Provide the [x, y] coordinate of the cell's center where the given text is located.  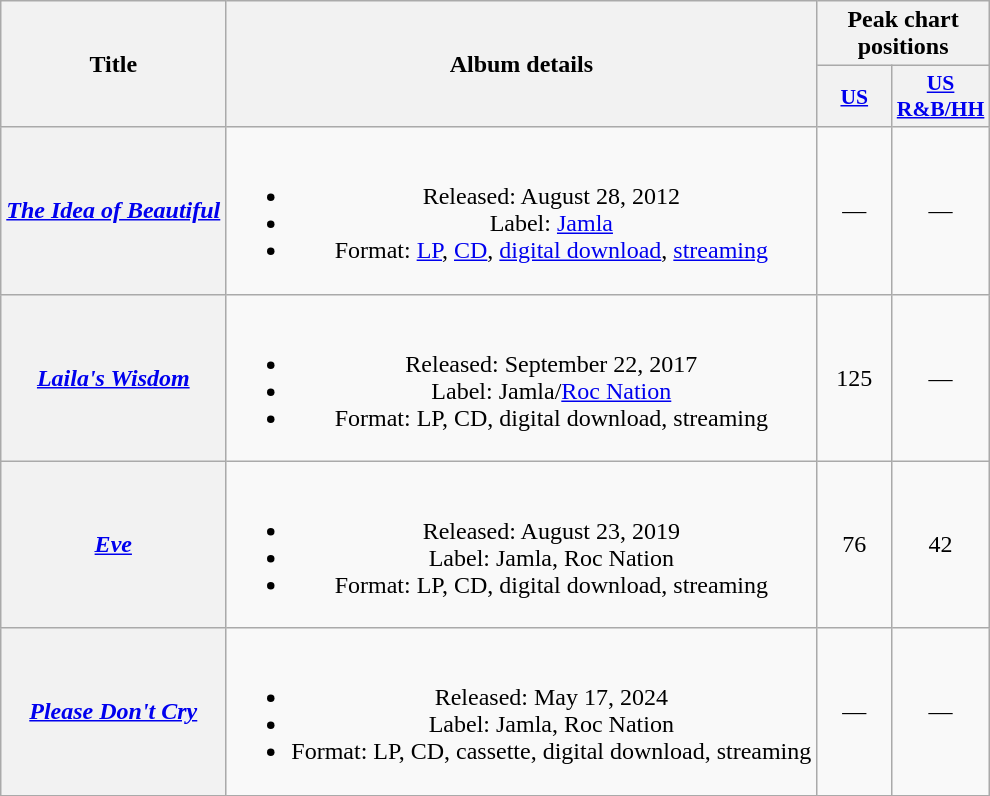
Eve [114, 544]
Please Don't Cry [114, 712]
Released: August 23, 2019Label: Jamla, Roc NationFormat: LP, CD, digital download, streaming [522, 544]
Released: September 22, 2017Label: Jamla/Roc NationFormat: LP, CD, digital download, streaming [522, 378]
The Idea of Beautiful [114, 210]
Laila's Wisdom [114, 378]
Released: May 17, 2024Label: Jamla, Roc NationFormat: LP, CD, cassette, digital download, streaming [522, 712]
Peak chart positions [904, 34]
Released: August 28, 2012Label: JamlaFormat: LP, CD, digital download, streaming [522, 210]
US [854, 96]
Title [114, 64]
125 [854, 378]
Album details [522, 64]
USR&B/HH [941, 96]
76 [854, 544]
42 [941, 544]
